Capture the cell that displays the provided text and extract its [X, Y] central coordinate. 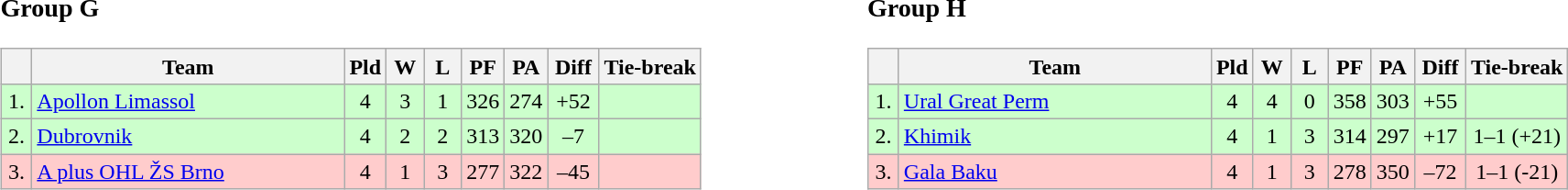
1–1 (-21) [1517, 172]
–72 [1440, 172]
Apollon Limassol [189, 101]
0 [1310, 101]
278 [1350, 172]
Dubrovnik [189, 137]
277 [484, 172]
1–1 (+21) [1517, 137]
–7 [573, 137]
274 [526, 101]
Khimik [1055, 137]
+17 [1440, 137]
–45 [573, 172]
322 [526, 172]
+52 [573, 101]
Gala Baku [1055, 172]
314 [1350, 137]
326 [484, 101]
320 [526, 137]
+55 [1440, 101]
303 [1392, 101]
313 [484, 137]
A plus OHL ŽS Brno [189, 172]
297 [1392, 137]
Ural Great Perm [1055, 101]
350 [1392, 172]
358 [1350, 101]
